Determine the [X, Y] coordinate at the center of the cell enclosing the given text.  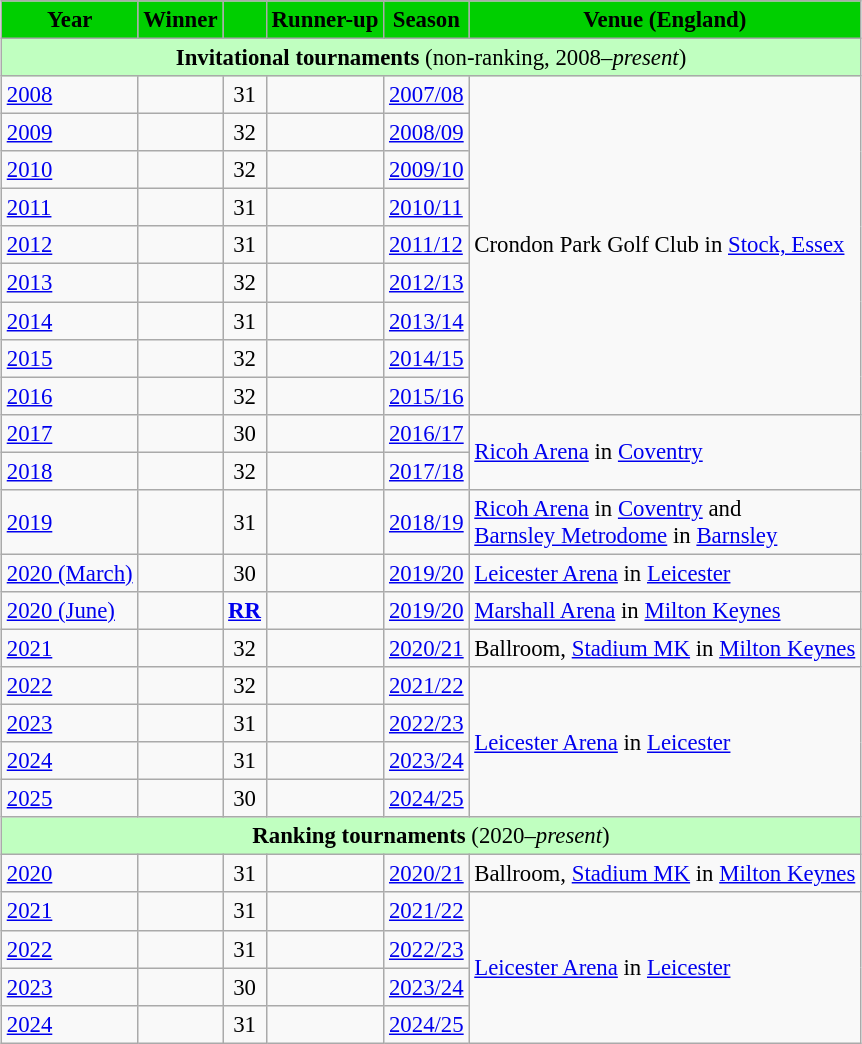
2008/09 [426, 133]
2019 [69, 522]
2007/08 [426, 95]
2020 (June) [69, 611]
2017 [69, 433]
2013 [69, 283]
2010 [69, 170]
2025 [69, 799]
Year [69, 20]
2009/10 [426, 170]
2014 [69, 321]
2016 [69, 396]
Venue (England) [665, 20]
2011 [69, 208]
2012 [69, 245]
Ricoh Arena in Coventry [665, 452]
2011/12 [426, 245]
2010/11 [426, 208]
2018/19 [426, 522]
Season [426, 20]
Ricoh Arena in Coventry andBarnsley Metrodome in Barnsley [665, 522]
Ranking tournaments (2020–present) [430, 836]
2012/13 [426, 283]
2013/14 [426, 321]
Marshall Arena in Milton Keynes [665, 611]
2008 [69, 95]
2018 [69, 471]
Runner-up [324, 20]
2015 [69, 358]
2014/15 [426, 358]
Invitational tournaments (non-ranking, 2008–present) [430, 57]
Winner [180, 20]
RR [245, 611]
2015/16 [426, 396]
2016/17 [426, 433]
Crondon Park Golf Club in Stock, Essex [665, 245]
2020 [69, 874]
2009 [69, 133]
2020 (March) [69, 573]
2017/18 [426, 471]
